Locate the cell with the specified text and output its (x, y) center coordinate. 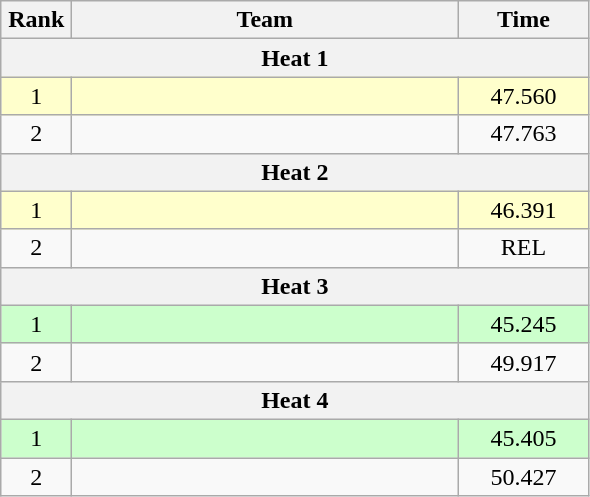
Heat 2 (295, 172)
49.917 (524, 362)
46.391 (524, 210)
47.763 (524, 134)
50.427 (524, 477)
Team (265, 20)
Heat 4 (295, 400)
47.560 (524, 96)
Time (524, 20)
REL (524, 248)
45.405 (524, 438)
Heat 1 (295, 58)
Rank (36, 20)
Heat 3 (295, 286)
45.245 (524, 324)
